Find where the given text appears and provide that cell's center as [X, Y] coordinate. 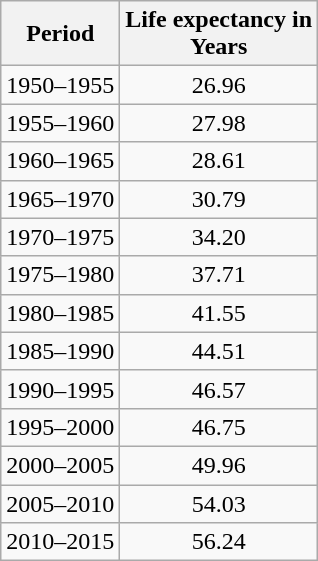
1985–1990 [60, 351]
1965–1970 [60, 199]
28.61 [219, 161]
37.71 [219, 275]
30.79 [219, 199]
26.96 [219, 85]
1960–1965 [60, 161]
2005–2010 [60, 503]
56.24 [219, 542]
34.20 [219, 237]
46.75 [219, 427]
1955–1960 [60, 123]
1995–2000 [60, 427]
49.96 [219, 465]
27.98 [219, 123]
54.03 [219, 503]
2000–2005 [60, 465]
Life expectancy in Years [219, 34]
2010–2015 [60, 542]
1980–1985 [60, 313]
44.51 [219, 351]
1970–1975 [60, 237]
Period [60, 34]
1975–1980 [60, 275]
41.55 [219, 313]
1990–1995 [60, 389]
46.57 [219, 389]
1950–1955 [60, 85]
